Extract the [x, y] coordinate from the center of the cell holding the provided text.  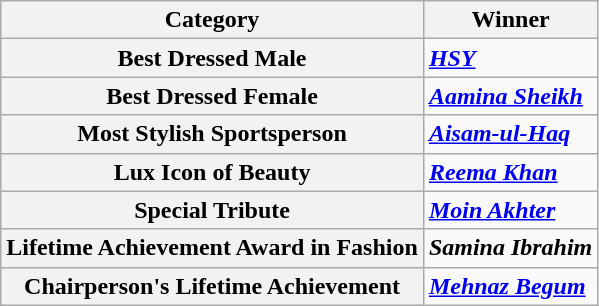
Mehnaz Begum [510, 286]
Category [212, 20]
Moin Akhter [510, 210]
Best Dressed Female [212, 96]
Lux Icon of Beauty [212, 172]
Winner [510, 20]
Best Dressed Male [212, 58]
Reema Khan [510, 172]
HSY [510, 58]
Most Stylish Sportsperson [212, 134]
Aisam-ul-Haq [510, 134]
Samina Ibrahim [510, 248]
Special Tribute [212, 210]
Chairperson's Lifetime Achievement [212, 286]
Aamina Sheikh [510, 96]
Lifetime Achievement Award in Fashion [212, 248]
